Detect which cell encompasses the target text, then output its (X, Y) center coordinate. 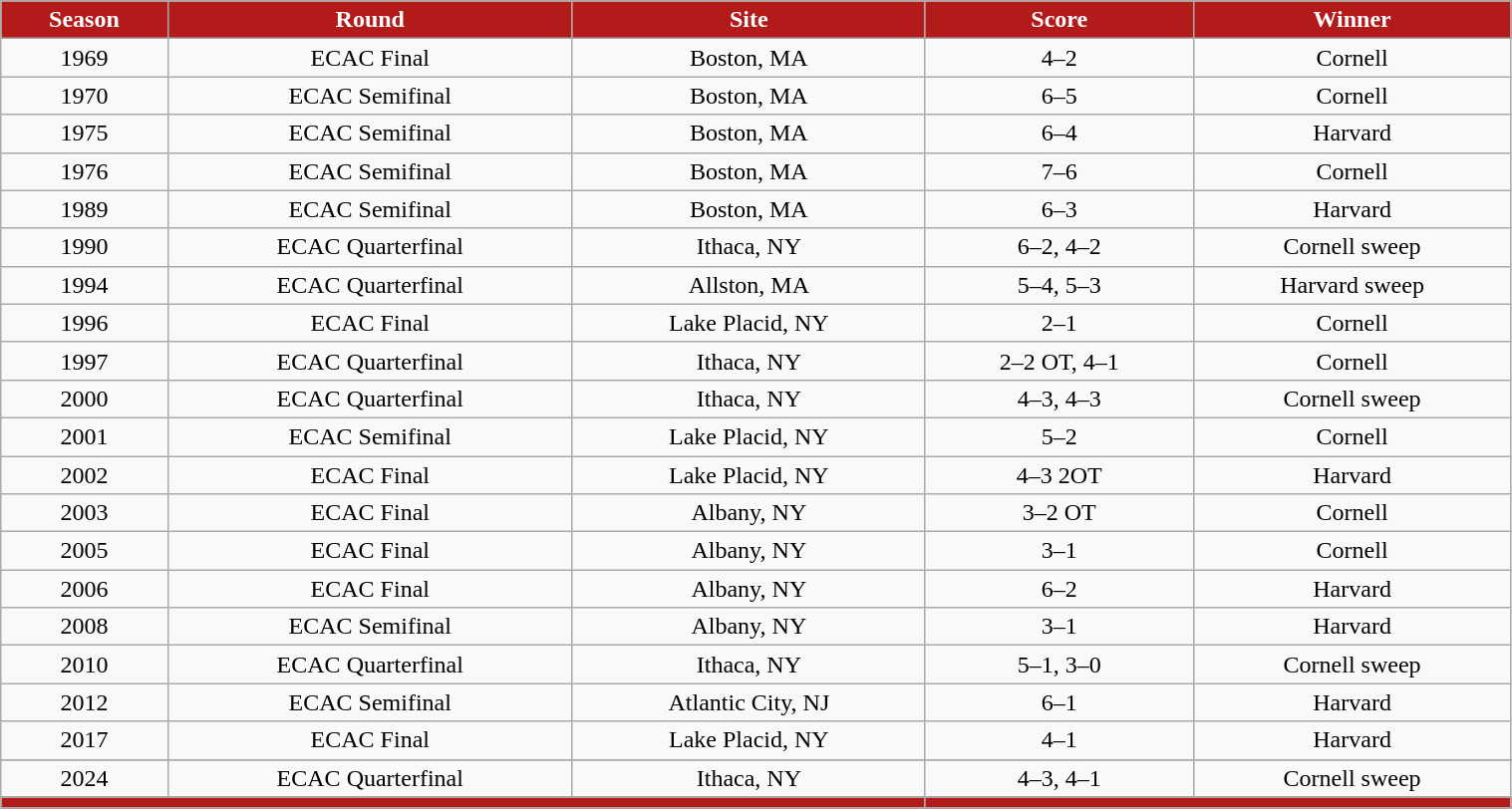
2003 (84, 513)
3–2 OT (1058, 513)
2000 (84, 399)
Round (370, 20)
4–2 (1058, 58)
Winner (1352, 20)
2024 (84, 778)
Score (1058, 20)
4–3, 4–3 (1058, 399)
5–1, 3–0 (1058, 665)
5–4, 5–3 (1058, 285)
6–3 (1058, 209)
4–3 2OT (1058, 475)
1994 (84, 285)
Season (84, 20)
4–1 (1058, 740)
6–2, 4–2 (1058, 247)
2010 (84, 665)
6–5 (1058, 96)
2006 (84, 589)
Atlantic City, NJ (749, 702)
Allston, MA (749, 285)
2012 (84, 702)
4–3, 4–1 (1058, 778)
Harvard sweep (1352, 285)
6–4 (1058, 134)
1989 (84, 209)
2–2 OT, 4–1 (1058, 361)
1970 (84, 96)
1976 (84, 171)
1990 (84, 247)
2005 (84, 551)
1975 (84, 134)
2001 (84, 436)
2–1 (1058, 323)
2008 (84, 627)
6–2 (1058, 589)
Site (749, 20)
2017 (84, 740)
7–6 (1058, 171)
1997 (84, 361)
1996 (84, 323)
1969 (84, 58)
6–1 (1058, 702)
2002 (84, 475)
5–2 (1058, 436)
